Search for the cell housing the specified text and yield its (X, Y) center coordinate. 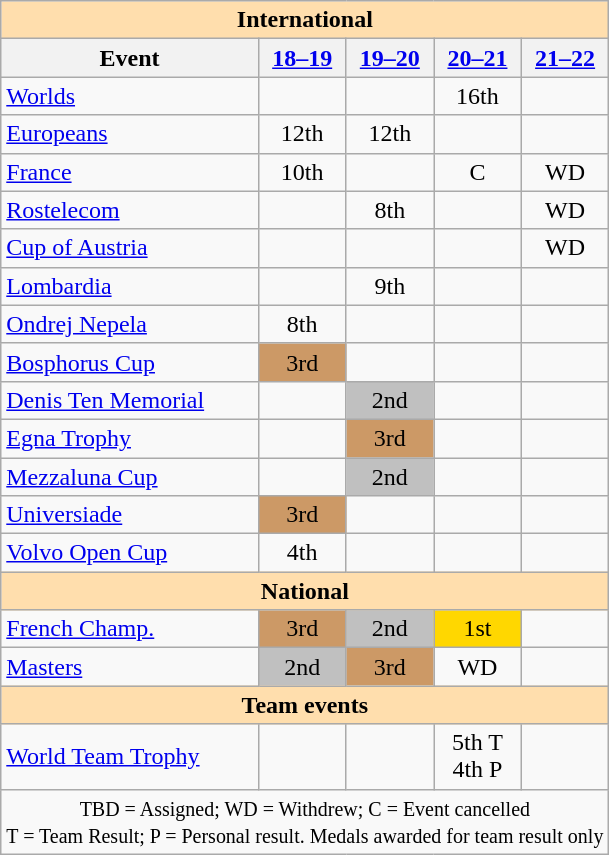
21–22 (565, 58)
Ondrej Nepela (130, 324)
Denis Ten Memorial (130, 400)
Universiade (130, 515)
Rostelecom (130, 210)
4th (302, 553)
Volvo Open Cup (130, 553)
18–19 (302, 58)
Lombardia (130, 286)
International (305, 20)
9th (390, 286)
French Champ. (130, 629)
5th T 4th P (478, 756)
10th (302, 172)
National (305, 591)
Europeans (130, 134)
Mezzaluna Cup (130, 477)
World Team Trophy (130, 756)
C (478, 172)
France (130, 172)
19–20 (390, 58)
16th (478, 96)
Team events (305, 705)
1st (478, 629)
Cup of Austria (130, 248)
Egna Trophy (130, 438)
Event (130, 58)
Worlds (130, 96)
Masters (130, 667)
TBD = Assigned; WD = Withdrew; C = Event cancelled T = Team Result; P = Personal result. Medals awarded for team result only (305, 822)
Bosphorus Cup (130, 362)
20–21 (478, 58)
